Provide the [x, y] coordinate of the cell's center where the given text is located.  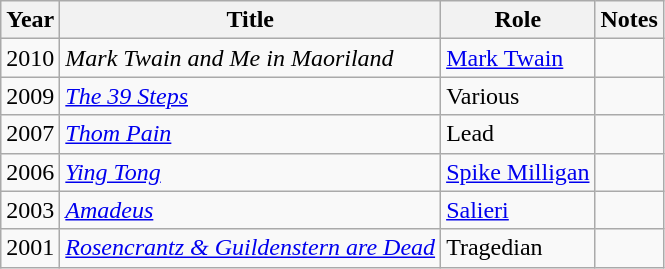
2003 [30, 210]
Tragedian [518, 248]
Ying Tong [250, 172]
Mark Twain and Me in Maoriland [250, 58]
2006 [30, 172]
2001 [30, 248]
Spike Milligan [518, 172]
Various [518, 96]
Rosencrantz & Guildenstern are Dead [250, 248]
The 39 Steps [250, 96]
Thom Pain [250, 134]
Role [518, 20]
Salieri [518, 210]
Year [30, 20]
2009 [30, 96]
Mark Twain [518, 58]
Amadeus [250, 210]
Lead [518, 134]
Title [250, 20]
2007 [30, 134]
Notes [629, 20]
2010 [30, 58]
